Determine the [x, y] coordinate at the center of the cell enclosing the given text.  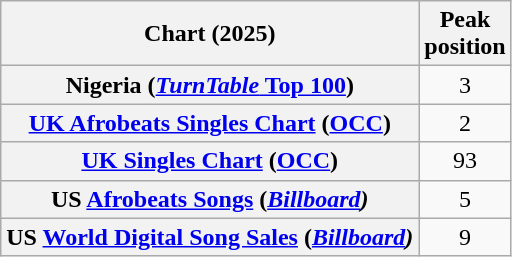
Nigeria (TurnTable Top 100) [210, 85]
Chart (2025) [210, 34]
5 [465, 199]
UK Singles Chart (OCC) [210, 161]
3 [465, 85]
UK Afrobeats Singles Chart (OCC) [210, 123]
2 [465, 123]
9 [465, 237]
US World Digital Song Sales (Billboard) [210, 237]
Peakposition [465, 34]
US Afrobeats Songs (Billboard) [210, 199]
93 [465, 161]
